Detect which cell encompasses the target text, then output its (x, y) center coordinate. 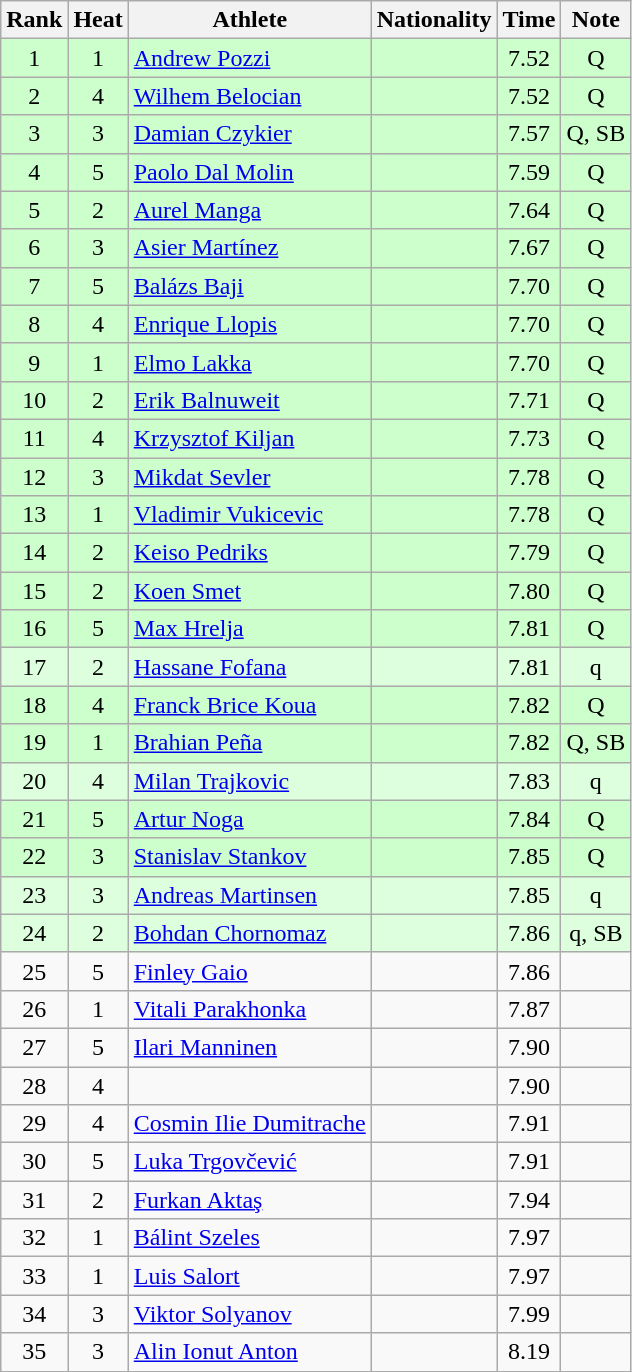
29 (34, 1124)
27 (34, 1047)
7.80 (529, 591)
7.57 (529, 134)
Enrique Llopis (250, 324)
Erik Balnuweit (250, 400)
Viktor Solyanov (250, 1314)
7.71 (529, 400)
33 (34, 1276)
35 (34, 1352)
Balázs Baji (250, 286)
Rank (34, 20)
Artur Noga (250, 819)
Ilari Manninen (250, 1047)
Note (596, 20)
Bohdan Chornomaz (250, 933)
13 (34, 515)
7.87 (529, 1009)
25 (34, 971)
Vitali Parakhonka (250, 1009)
11 (34, 438)
7.59 (529, 172)
7 (34, 286)
Franck Brice Koua (250, 705)
28 (34, 1085)
Milan Trajkovic (250, 781)
19 (34, 743)
Alin Ionut Anton (250, 1352)
7.67 (529, 248)
15 (34, 591)
8.19 (529, 1352)
7.79 (529, 553)
7.84 (529, 819)
23 (34, 895)
Damian Czykier (250, 134)
18 (34, 705)
9 (34, 362)
Luka Trgovčević (250, 1162)
14 (34, 553)
Finley Gaio (250, 971)
Max Hrelja (250, 629)
Krzysztof Kiljan (250, 438)
17 (34, 667)
12 (34, 477)
Luis Salort (250, 1276)
Koen Smet (250, 591)
6 (34, 248)
Nationality (434, 20)
22 (34, 857)
31 (34, 1200)
Bálint Szeles (250, 1238)
7.94 (529, 1200)
7.99 (529, 1314)
Vladimir Vukicevic (250, 515)
Stanislav Stankov (250, 857)
Cosmin Ilie Dumitrache (250, 1124)
Asier Martínez (250, 248)
10 (34, 400)
26 (34, 1009)
Paolo Dal Molin (250, 172)
32 (34, 1238)
Andrew Pozzi (250, 58)
8 (34, 324)
Wilhem Belocian (250, 96)
7.73 (529, 438)
20 (34, 781)
Brahian Peña (250, 743)
Andreas Martinsen (250, 895)
34 (34, 1314)
Time (529, 20)
Furkan Aktaş (250, 1200)
Athlete (250, 20)
21 (34, 819)
24 (34, 933)
q, SB (596, 933)
7.83 (529, 781)
30 (34, 1162)
Keiso Pedriks (250, 553)
Heat (98, 20)
7.64 (529, 210)
Hassane Fofana (250, 667)
Mikdat Sevler (250, 477)
Elmo Lakka (250, 362)
Aurel Manga (250, 210)
16 (34, 629)
